Capture the cell that displays the provided text and extract its (x, y) central coordinate. 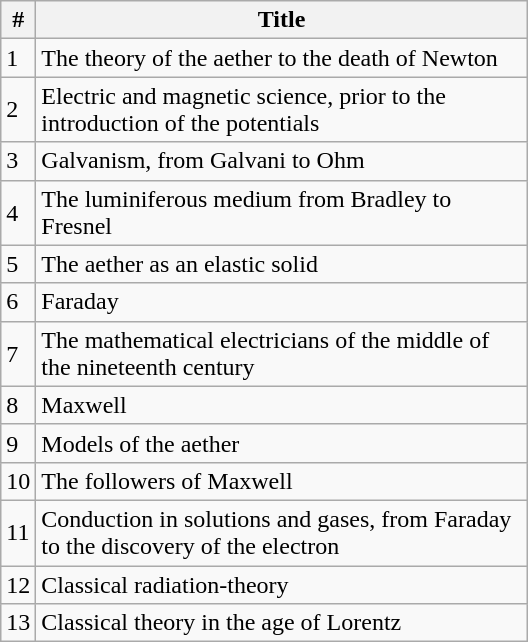
Models of the aether (282, 443)
11 (18, 532)
The followers of Maxwell (282, 481)
The mathematical electricians of the middle of the nineteenth century (282, 354)
3 (18, 161)
12 (18, 585)
2 (18, 110)
The luminiferous medium from Bradley to Fresnel (282, 212)
Galvanism, from Galvani to Ohm (282, 161)
Title (282, 20)
# (18, 20)
10 (18, 481)
13 (18, 623)
9 (18, 443)
Classical theory in the age of Lorentz (282, 623)
4 (18, 212)
Electric and magnetic science, prior to the introduction of the potentials (282, 110)
Conduction in solutions and gases, from Faraday to the discovery of the electron (282, 532)
The aether as an elastic solid (282, 264)
7 (18, 354)
Classical radiation-theory (282, 585)
1 (18, 58)
5 (18, 264)
6 (18, 302)
Faraday (282, 302)
8 (18, 405)
The theory of the aether to the death of Newton (282, 58)
Maxwell (282, 405)
